Find where the given text appears and provide that cell's center as (x, y) coordinate. 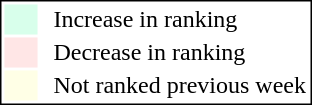
Decrease in ranking (180, 53)
Not ranked previous week (180, 85)
Increase in ranking (180, 19)
